Detect which cell encompasses the target text, then output its (x, y) center coordinate. 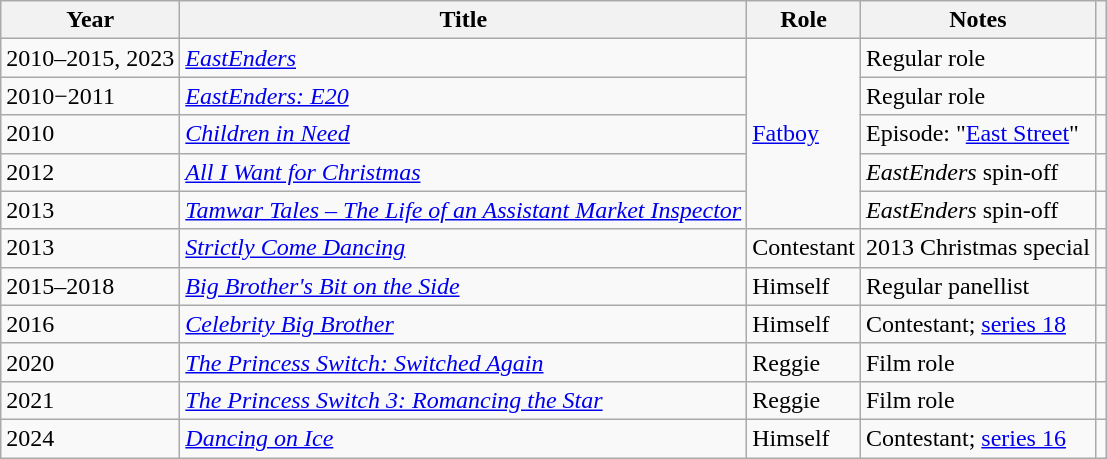
2010−2011 (90, 96)
Tamwar Tales – The Life of an Assistant Market Inspector (464, 210)
2010–2015, 2023 (90, 58)
2021 (90, 400)
Contestant; series 16 (978, 438)
2024 (90, 438)
Children in Need (464, 134)
2012 (90, 172)
Fatboy (804, 134)
EastEnders (464, 58)
2013 Christmas special (978, 248)
EastEnders: E20 (464, 96)
Contestant (804, 248)
Notes (978, 20)
2010 (90, 134)
The Princess Switch 3: Romancing the Star (464, 400)
The Princess Switch: Switched Again (464, 362)
2020 (90, 362)
Contestant; series 18 (978, 324)
Title (464, 20)
Regular panellist (978, 286)
2016 (90, 324)
Dancing on Ice (464, 438)
2015–2018 (90, 286)
Episode: "East Street" (978, 134)
All I Want for Christmas (464, 172)
Celebrity Big Brother (464, 324)
Role (804, 20)
Year (90, 20)
Strictly Come Dancing (464, 248)
Big Brother's Bit on the Side (464, 286)
